Identify which cell holds the provided text, then report its [X, Y] central coordinate. 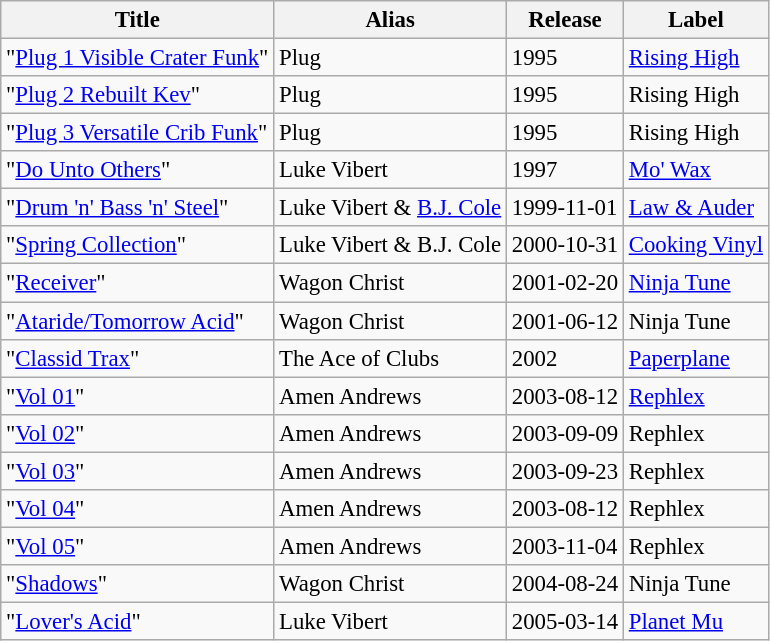
2001-02-20 [566, 283]
"Receiver" [138, 283]
2003-09-09 [566, 433]
Mo' Wax [696, 170]
2000-10-31 [566, 245]
Alias [390, 20]
"Vol 03" [138, 471]
"Plug 3 Versatile Crib Funk" [138, 133]
2002 [566, 358]
"Lover's Acid" [138, 621]
1999-11-01 [566, 208]
2004-08-24 [566, 584]
Paperplane [696, 358]
"Plug 2 Rebuilt Kev" [138, 95]
"Spring Collection" [138, 245]
"Ataride/Tomorrow Acid" [138, 321]
1997 [566, 170]
2005-03-14 [566, 621]
"Plug 1 Visible Crater Funk" [138, 58]
"Drum 'n' Bass 'n' Steel" [138, 208]
Planet Mu [696, 621]
"Shadows" [138, 584]
Release [566, 20]
Cooking Vinyl [696, 245]
Title [138, 20]
2003-09-23 [566, 471]
2001-06-12 [566, 321]
Law & Auder [696, 208]
"Vol 02" [138, 433]
Label [696, 20]
"Do Unto Others" [138, 170]
"Classid Trax" [138, 358]
"Vol 01" [138, 396]
"Vol 04" [138, 509]
"Vol 05" [138, 546]
The Ace of Clubs [390, 358]
2003-11-04 [566, 546]
